Determine the [X, Y] coordinate at the center of the cell enclosing the given text.  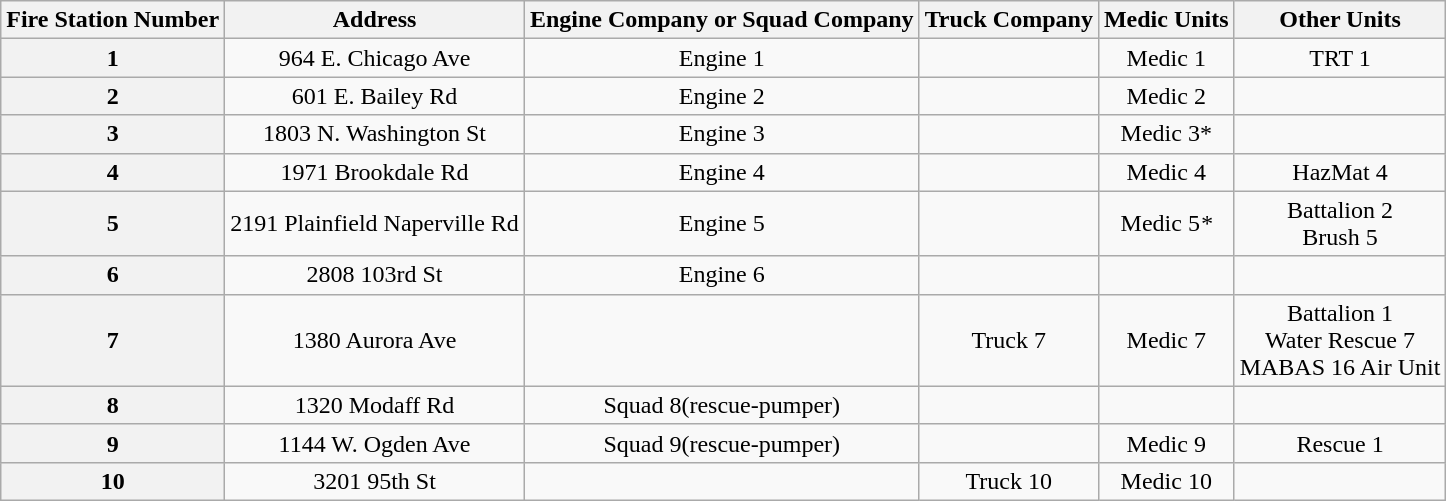
Truck Company [1008, 20]
2191 Plainfield Naperville Rd [375, 224]
7 [113, 340]
Address [375, 20]
Squad 8(rescue-pumper) [722, 405]
Medic 5* [1166, 224]
1320 Modaff Rd [375, 405]
Medic 2 [1166, 96]
Rescue 1 [1340, 443]
Engine 5 [722, 224]
Other Units [1340, 20]
Medic 10 [1166, 481]
6 [113, 275]
9 [113, 443]
601 E. Bailey Rd [375, 96]
Engine 2 [722, 96]
Truck 7 [1008, 340]
Medic 7 [1166, 340]
Truck 10 [1008, 481]
1803 N. Washington St [375, 134]
1380 Aurora Ave [375, 340]
HazMat 4 [1340, 172]
1144 W. Ogden Ave [375, 443]
Medic 1 [1166, 58]
1971 Brookdale Rd [375, 172]
2 [113, 96]
Medic 4 [1166, 172]
Engine 4 [722, 172]
10 [113, 481]
Battalion 1Water Rescue 7MABAS 16 Air Unit [1340, 340]
2808 103rd St [375, 275]
Medic Units [1166, 20]
Squad 9(rescue-pumper) [722, 443]
964 E. Chicago Ave [375, 58]
Engine 3 [722, 134]
8 [113, 405]
3 [113, 134]
Battalion 2Brush 5 [1340, 224]
Medic 9 [1166, 443]
Engine 1 [722, 58]
Medic 3* [1166, 134]
TRT 1 [1340, 58]
1 [113, 58]
3201 95th St [375, 481]
5 [113, 224]
Engine Company or Squad Company [722, 20]
Engine 6 [722, 275]
4 [113, 172]
Fire Station Number [113, 20]
